Pinpoint the cell where the given text exists, returning its (x, y) midpoint coordinate. 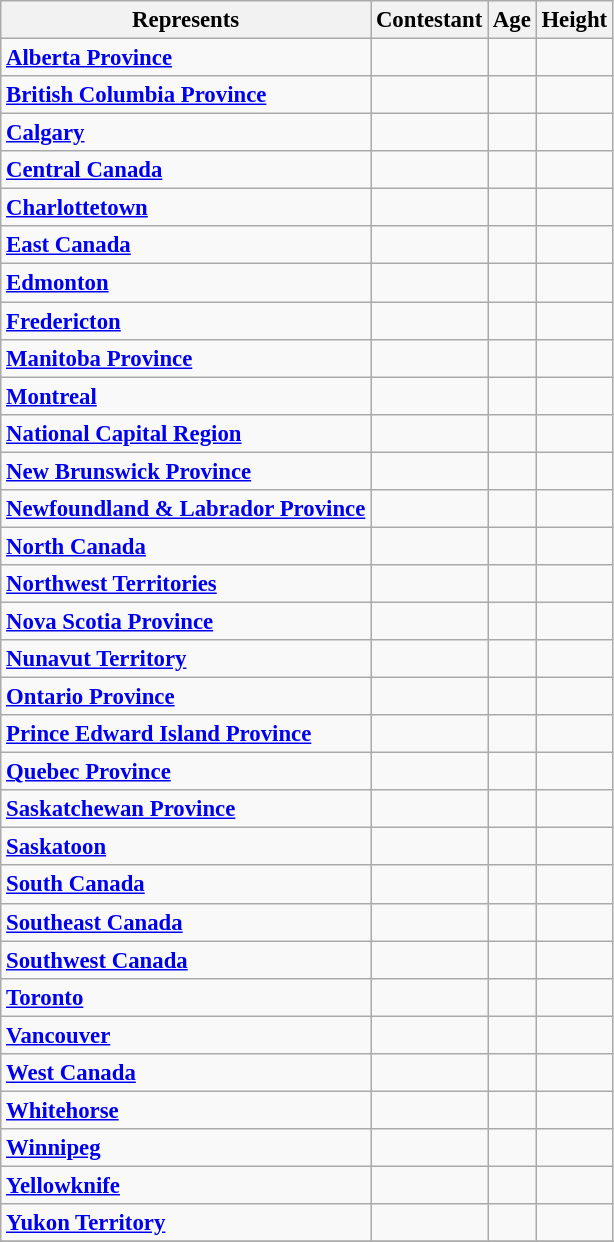
Calgary (186, 133)
Fredericton (186, 321)
Alberta Province (186, 58)
Age (512, 20)
British Columbia Province (186, 95)
Whitehorse (186, 1110)
Saskatchewan Province (186, 809)
Nunavut Territory (186, 659)
Contestant (430, 20)
National Capital Region (186, 433)
Edmonton (186, 283)
New Brunswick Province (186, 471)
North Canada (186, 546)
Charlottetown (186, 208)
Height (574, 20)
Montreal (186, 396)
Newfoundland & Labrador Province (186, 509)
Quebec Province (186, 772)
Southeast Canada (186, 922)
Prince Edward Island Province (186, 734)
Central Canada (186, 170)
East Canada (186, 245)
Northwest Territories (186, 584)
Yellowknife (186, 1185)
Manitoba Province (186, 358)
Toronto (186, 997)
Yukon Territory (186, 1223)
South Canada (186, 885)
Ontario Province (186, 697)
Represents (186, 20)
Saskatoon (186, 847)
Vancouver (186, 1035)
West Canada (186, 1073)
Winnipeg (186, 1148)
Nova Scotia Province (186, 621)
Southwest Canada (186, 960)
